Pinpoint the cell where the given text exists, returning its [x, y] midpoint coordinate. 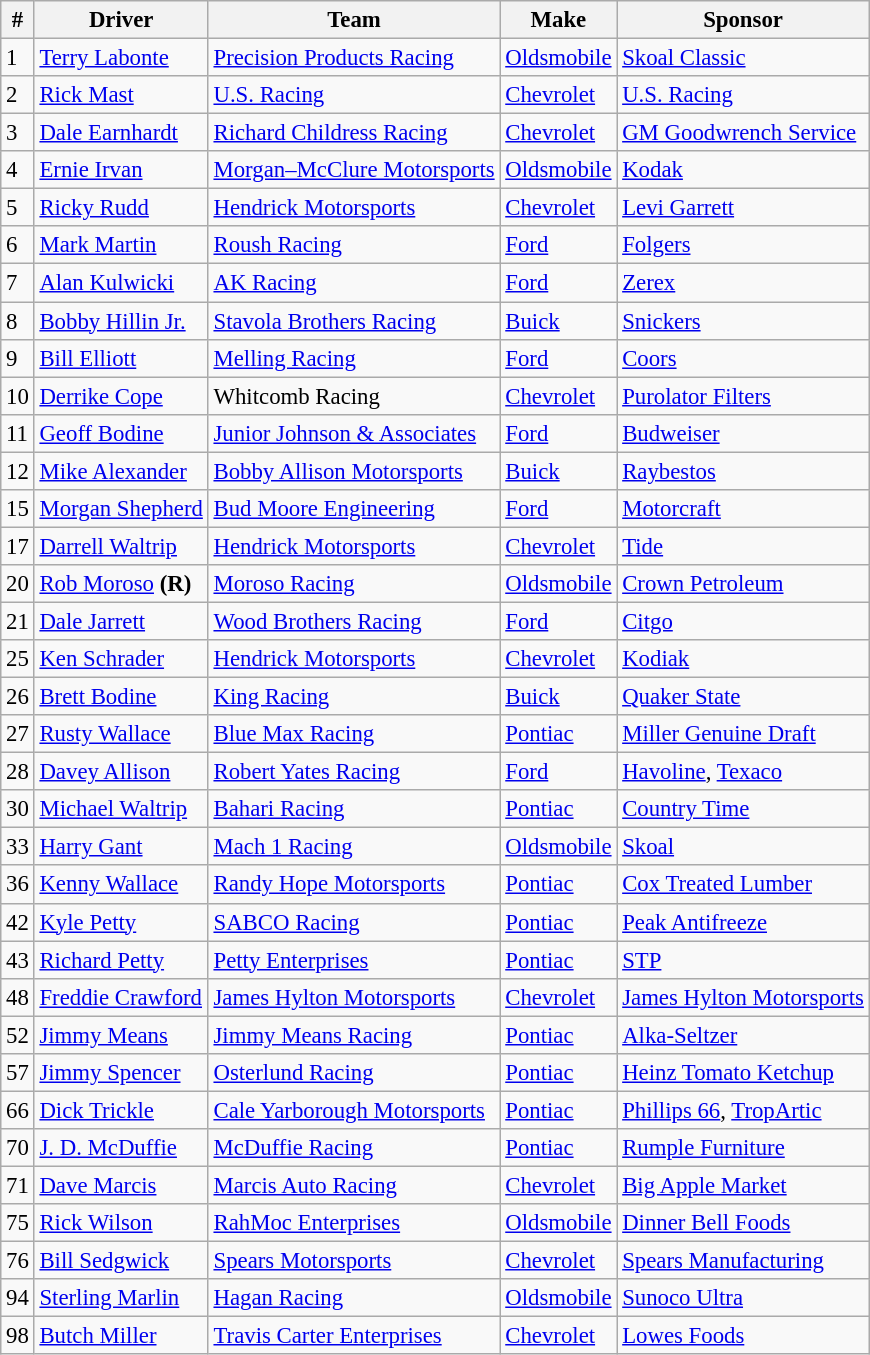
Country Time [743, 809]
Derrike Cope [121, 396]
76 [18, 1261]
Marcis Auto Racing [354, 1185]
Cox Treated Lumber [743, 885]
Morgan–McClure Motorsports [354, 170]
Mike Alexander [121, 471]
10 [18, 396]
15 [18, 509]
Bill Sedgwick [121, 1261]
Skoal Classic [743, 58]
57 [18, 1073]
Spears Motorsports [354, 1261]
Precision Products Racing [354, 58]
Folgers [743, 245]
20 [18, 584]
Havoline, Texaco [743, 772]
5 [18, 208]
Citgo [743, 621]
Team [354, 20]
Levi Garrett [743, 208]
94 [18, 1298]
17 [18, 546]
Rick Wilson [121, 1223]
Bobby Allison Motorsports [354, 471]
26 [18, 697]
Melling Racing [354, 358]
Make [558, 20]
SABCO Racing [354, 922]
Quaker State [743, 697]
75 [18, 1223]
RahMoc Enterprises [354, 1223]
Randy Hope Motorsports [354, 885]
Rick Mast [121, 95]
98 [18, 1336]
Richard Childress Racing [354, 133]
48 [18, 997]
Cale Yarborough Motorsports [354, 1110]
Hagan Racing [354, 1298]
11 [18, 433]
Kodiak [743, 659]
Petty Enterprises [354, 960]
Dave Marcis [121, 1185]
J. D. McDuffie [121, 1148]
Richard Petty [121, 960]
25 [18, 659]
Bobby Hillin Jr. [121, 321]
Crown Petroleum [743, 584]
Peak Antifreeze [743, 922]
30 [18, 809]
Rumple Furniture [743, 1148]
Lowes Foods [743, 1336]
Dale Jarrett [121, 621]
Brett Bodine [121, 697]
# [18, 20]
Bud Moore Engineering [354, 509]
Robert Yates Racing [354, 772]
Ricky Rudd [121, 208]
Dick Trickle [121, 1110]
Michael Waltrip [121, 809]
2 [18, 95]
Rusty Wallace [121, 734]
1 [18, 58]
Stavola Brothers Racing [354, 321]
Travis Carter Enterprises [354, 1336]
Osterlund Racing [354, 1073]
Geoff Bodine [121, 433]
Purolator Filters [743, 396]
Terry Labonte [121, 58]
Kodak [743, 170]
Zerex [743, 283]
Kenny Wallace [121, 885]
AK Racing [354, 283]
6 [18, 245]
Roush Racing [354, 245]
Jimmy Means Racing [354, 1035]
Motorcraft [743, 509]
Raybestos [743, 471]
Big Apple Market [743, 1185]
43 [18, 960]
Junior Johnson & Associates [354, 433]
Blue Max Racing [354, 734]
Whitcomb Racing [354, 396]
Alan Kulwicki [121, 283]
Morgan Shepherd [121, 509]
Ken Schrader [121, 659]
Jimmy Spencer [121, 1073]
Jimmy Means [121, 1035]
52 [18, 1035]
McDuffie Racing [354, 1148]
Sponsor [743, 20]
Dale Earnhardt [121, 133]
36 [18, 885]
27 [18, 734]
Tide [743, 546]
Wood Brothers Racing [354, 621]
Sterling Marlin [121, 1298]
Harry Gant [121, 847]
Moroso Racing [354, 584]
Freddie Crawford [121, 997]
Skoal [743, 847]
Davey Allison [121, 772]
Phillips 66, TropArtic [743, 1110]
9 [18, 358]
12 [18, 471]
28 [18, 772]
Dinner Bell Foods [743, 1223]
7 [18, 283]
4 [18, 170]
STP [743, 960]
Mach 1 Racing [354, 847]
Kyle Petty [121, 922]
Rob Moroso (R) [121, 584]
Budweiser [743, 433]
33 [18, 847]
Driver [121, 20]
Snickers [743, 321]
Heinz Tomato Ketchup [743, 1073]
21 [18, 621]
Spears Manufacturing [743, 1261]
Butch Miller [121, 1336]
Alka-Seltzer [743, 1035]
8 [18, 321]
King Racing [354, 697]
Ernie Irvan [121, 170]
Miller Genuine Draft [743, 734]
71 [18, 1185]
GM Goodwrench Service [743, 133]
Bahari Racing [354, 809]
Sunoco Ultra [743, 1298]
Darrell Waltrip [121, 546]
66 [18, 1110]
Mark Martin [121, 245]
3 [18, 133]
Coors [743, 358]
42 [18, 922]
70 [18, 1148]
Bill Elliott [121, 358]
